Detect which cell encompasses the target text, then output its (X, Y) center coordinate. 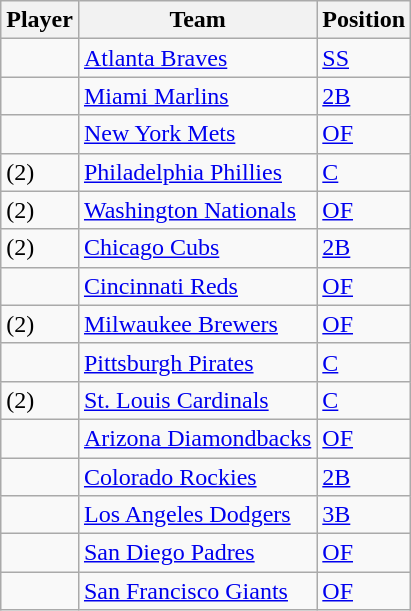
Team (197, 20)
San Diego Padres (197, 553)
Player (40, 20)
Los Angeles Dodgers (197, 515)
Arizona Diamondbacks (197, 438)
Miami Marlins (197, 96)
Milwaukee Brewers (197, 324)
New York Mets (197, 134)
Colorado Rockies (197, 477)
Position (364, 20)
Washington Nationals (197, 210)
Cincinnati Reds (197, 286)
San Francisco Giants (197, 591)
3B (364, 515)
St. Louis Cardinals (197, 400)
Philadelphia Phillies (197, 172)
Pittsburgh Pirates (197, 362)
SS (364, 58)
Atlanta Braves (197, 58)
Chicago Cubs (197, 248)
